Scan for the cell matching the given text and deliver its (x, y) coordinate at center. 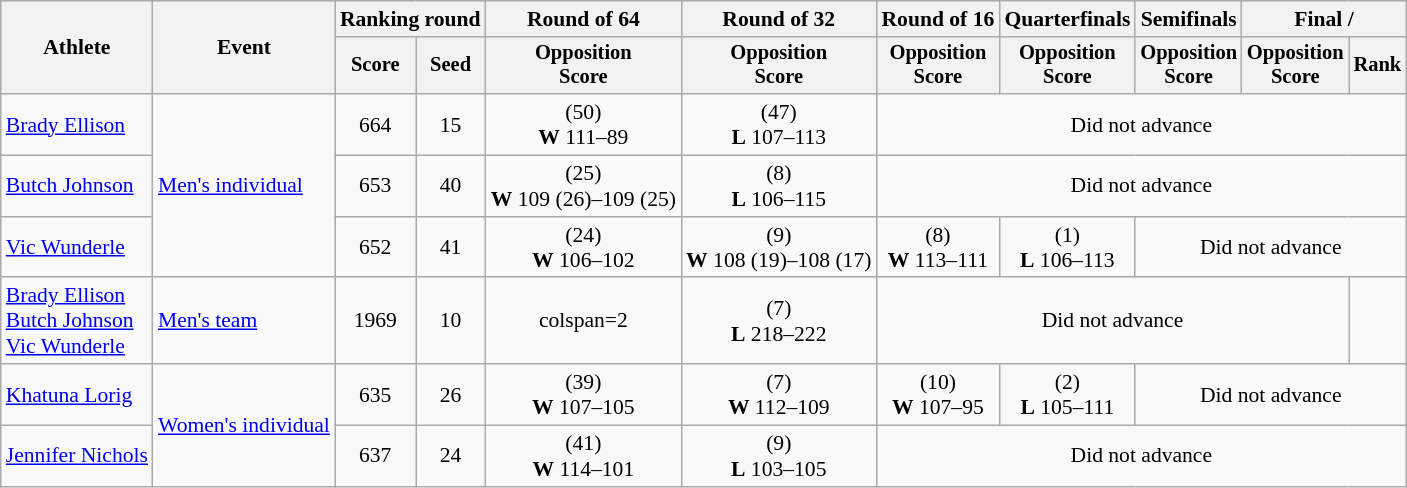
(7)L 218–222 (778, 322)
Seed (451, 66)
Event (244, 48)
Round of 64 (584, 19)
(8)W 113–111 (938, 248)
(7)W 112–109 (778, 394)
Round of 32 (778, 19)
colspan=2 (584, 322)
664 (376, 124)
Rank (1378, 66)
Vic Wunderle (77, 248)
Women's individual (244, 425)
26 (451, 394)
Score (376, 66)
637 (376, 456)
(41)W 114–101 (584, 456)
(9)W 108 (19)–108 (17) (778, 248)
Jennifer Nichols (77, 456)
(8)L 106–115 (778, 186)
(47)L 107–113 (778, 124)
Khatuna Lorig (77, 394)
40 (451, 186)
Round of 16 (938, 19)
10 (451, 322)
Final / (1324, 19)
1969 (376, 322)
Men's team (244, 322)
15 (451, 124)
Butch Johnson (77, 186)
635 (376, 394)
653 (376, 186)
(25)W 109 (26)–109 (25) (584, 186)
(39)W 107–105 (584, 394)
(10)W 107–95 (938, 394)
(1)L 106–113 (1067, 248)
Semifinals (1188, 19)
(50)W 111–89 (584, 124)
Brady Ellison (77, 124)
Men's individual (244, 186)
(2)L 105–111 (1067, 394)
Quarterfinals (1067, 19)
Brady EllisonButch JohnsonVic Wunderle (77, 322)
24 (451, 456)
652 (376, 248)
Ranking round (410, 19)
(24)W 106–102 (584, 248)
Athlete (77, 48)
(9)L 103–105 (778, 456)
41 (451, 248)
